For the text-containing cell, return its midpoint in [x, y] coordinate format. 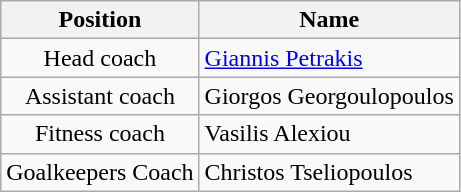
Position [100, 20]
Assistant coach [100, 96]
Giorgos Georgoulopoulos [329, 96]
Fitness coach [100, 134]
Name [329, 20]
Goalkeepers Coach [100, 172]
Head coach [100, 58]
Giannis Petrakis [329, 58]
Vasilis Alexiou [329, 134]
Christos Tseliopoulos [329, 172]
